Search for the cell housing the specified text and yield its [x, y] center coordinate. 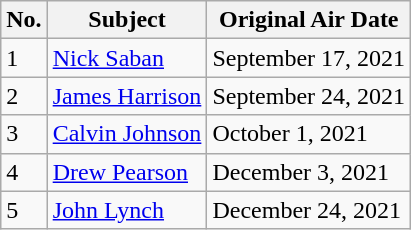
No. [24, 20]
December 3, 2021 [309, 172]
3 [24, 134]
September 24, 2021 [309, 96]
5 [24, 210]
Subject [127, 20]
October 1, 2021 [309, 134]
Calvin Johnson [127, 134]
September 17, 2021 [309, 58]
1 [24, 58]
4 [24, 172]
James Harrison [127, 96]
Original Air Date [309, 20]
Drew Pearson [127, 172]
John Lynch [127, 210]
December 24, 2021 [309, 210]
Nick Saban [127, 58]
2 [24, 96]
